Determine the (x, y) coordinate at the center of the cell enclosing the given text.  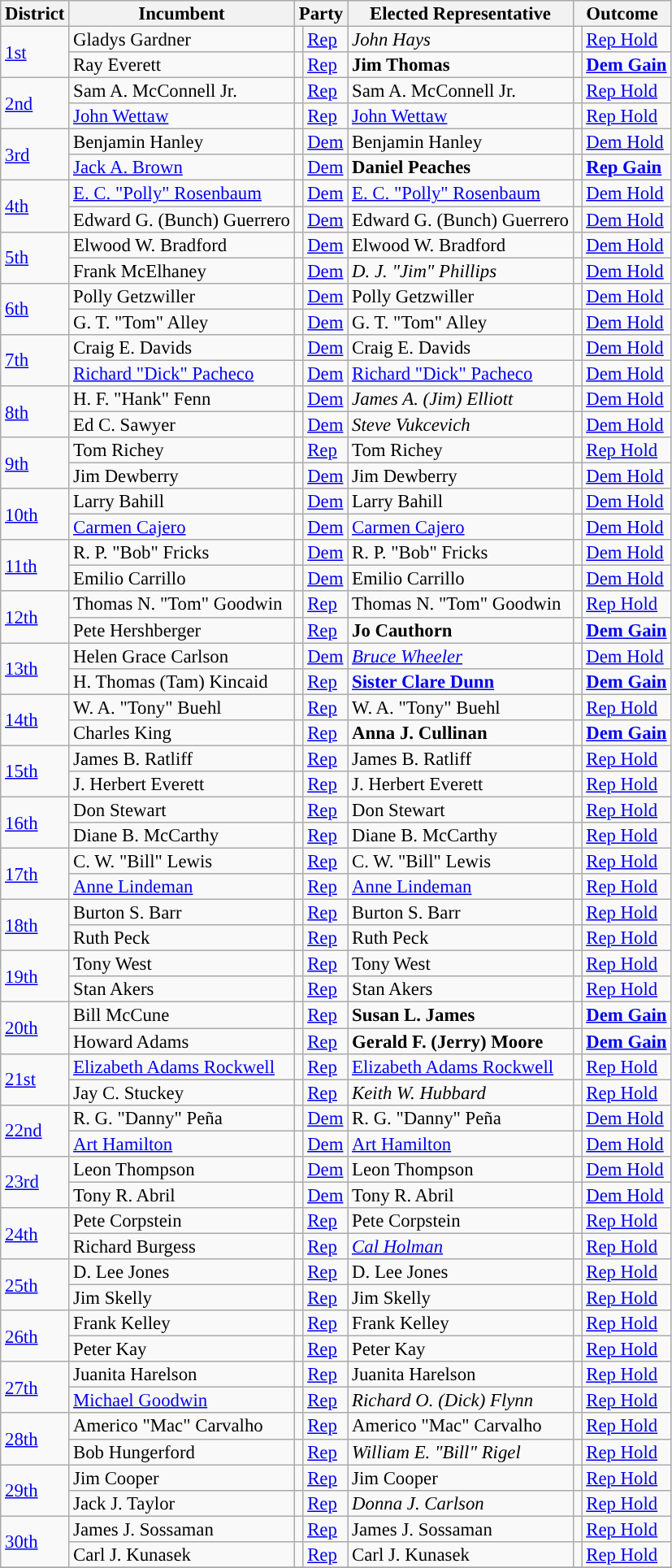
17th (35, 875)
9th (35, 463)
James A. (Jim) Elliott (461, 399)
H. Thomas (Tam) Kincaid (182, 681)
2nd (35, 104)
Jack J. Taylor (182, 1503)
Richard O. (Dick) Flynn (461, 1401)
Charles King (182, 733)
Helen Grace Carlson (182, 656)
4th (35, 206)
Jim Thomas (461, 65)
28th (35, 1439)
6th (35, 309)
Elected Representative (461, 14)
25th (35, 1284)
21st (35, 1079)
Cal Holman (461, 1246)
Michael Goodwin (182, 1401)
Gerald F. (Jerry) Moore (461, 1041)
18th (35, 925)
20th (35, 1027)
D. J. "Jim" Phillips (461, 271)
27th (35, 1387)
Jo Cauthorn (461, 630)
John Hays (461, 40)
30th (35, 1541)
Steve Vukcevich (461, 424)
District (35, 14)
Bill McCune (182, 1015)
H. F. "Hank" Fenn (182, 399)
Gladys Gardner (182, 40)
Susan L. James (461, 1015)
Outcome (622, 14)
Incumbent (182, 14)
Rep Gain (626, 167)
Donna J. Carlson (461, 1503)
Keith W. Hubbard (461, 1092)
14th (35, 720)
Pete Hershberger (182, 630)
26th (35, 1336)
15th (35, 771)
Sister Clare Dunn (461, 681)
Howard Adams (182, 1041)
Bruce Wheeler (461, 656)
24th (35, 1234)
Richard Burgess (182, 1246)
16th (35, 823)
Daniel Peaches (461, 167)
Jay C. Stuckey (182, 1092)
23rd (35, 1182)
Bob Hungerford (182, 1452)
Ed C. Sawyer (182, 424)
Party (320, 14)
Jack A. Brown (182, 167)
Frank McElhaney (182, 271)
22nd (35, 1130)
5th (35, 257)
Anna J. Cullinan (461, 733)
William E. "Bill" Rigel (461, 1452)
8th (35, 411)
1st (35, 52)
13th (35, 668)
Ray Everett (182, 65)
11th (35, 566)
3rd (35, 154)
29th (35, 1491)
12th (35, 618)
7th (35, 361)
19th (35, 977)
10th (35, 514)
